Extract the [x, y] coordinate from the center of the cell holding the provided text.  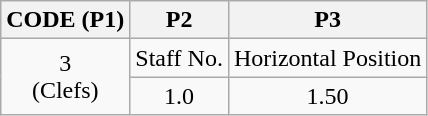
1.50 [327, 96]
Horizontal Position [327, 58]
P3 [327, 20]
3(Clefs) [66, 77]
Staff No. [180, 58]
CODE (P1) [66, 20]
P2 [180, 20]
1.0 [180, 96]
